Capture the cell that displays the provided text and extract its [X, Y] central coordinate. 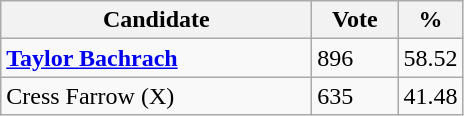
% [430, 20]
Cress Farrow (X) [156, 96]
635 [355, 96]
58.52 [430, 58]
Candidate [156, 20]
Taylor Bachrach [156, 58]
41.48 [430, 96]
Vote [355, 20]
896 [355, 58]
